Pinpoint the cell where the given text exists, returning its (x, y) midpoint coordinate. 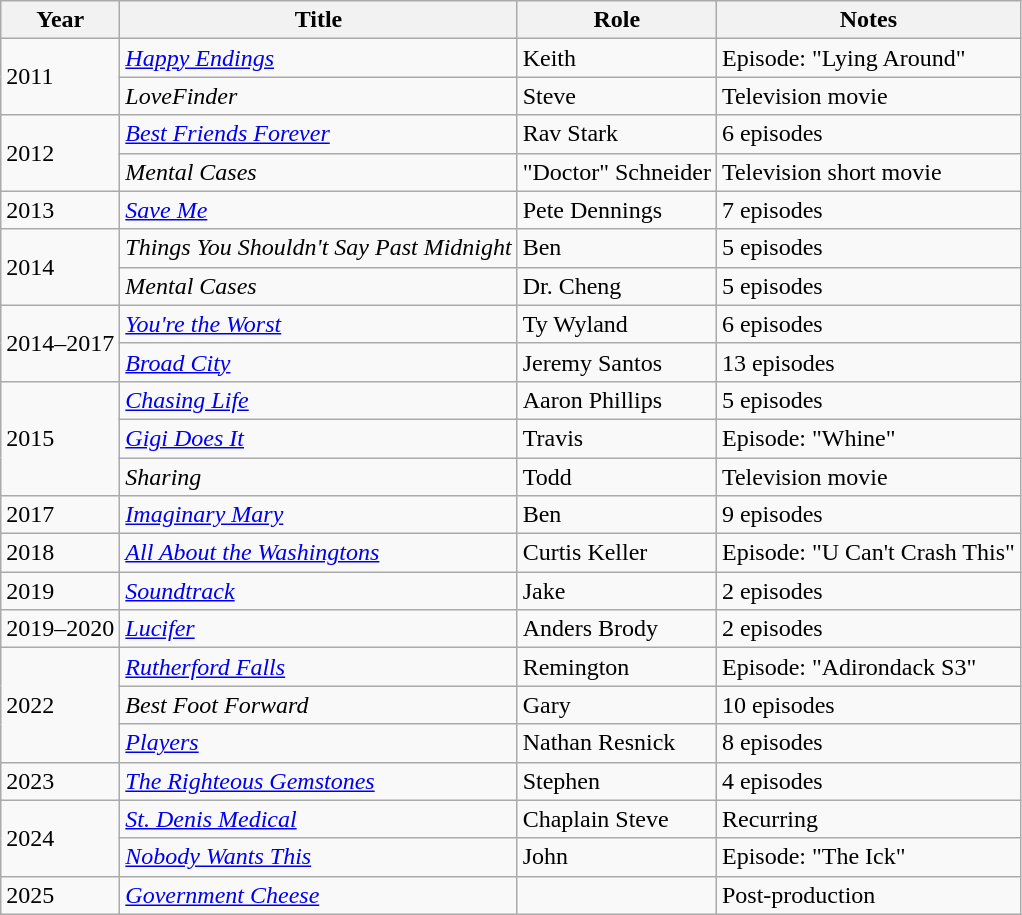
Anders Brody (616, 629)
Imaginary Mary (318, 515)
Episode: "Lying Around" (868, 58)
Chaplain Steve (616, 819)
13 episodes (868, 362)
St. Denis Medical (318, 819)
Keith (616, 58)
2014 (60, 267)
Jake (616, 591)
Best Friends Forever (318, 134)
Pete Dennings (616, 210)
4 episodes (868, 781)
Gary (616, 705)
2013 (60, 210)
2019–2020 (60, 629)
9 episodes (868, 515)
2012 (60, 153)
2018 (60, 553)
2019 (60, 591)
Best Foot Forward (318, 705)
2014–2017 (60, 343)
Travis (616, 438)
Happy Endings (318, 58)
All About the Washingtons (318, 553)
Year (60, 20)
You're the Worst (318, 324)
Episode: "The Ick" (868, 857)
"Doctor" Schneider (616, 172)
Stephen (616, 781)
2015 (60, 438)
2023 (60, 781)
Jeremy Santos (616, 362)
Chasing Life (318, 400)
2017 (60, 515)
2025 (60, 895)
Title (318, 20)
Steve (616, 96)
Sharing (318, 477)
The Righteous Gemstones (318, 781)
Rav Stark (616, 134)
Aaron Phillips (616, 400)
Nathan Resnick (616, 743)
Todd (616, 477)
Episode: "Whine" (868, 438)
8 episodes (868, 743)
Role (616, 20)
2022 (60, 705)
Rutherford Falls (318, 667)
Save Me (318, 210)
Government Cheese (318, 895)
Nobody Wants This (318, 857)
2011 (60, 77)
Episode: "Adirondack S3" (868, 667)
2024 (60, 838)
Notes (868, 20)
Ty Wyland (616, 324)
Episode: "U Can't Crash This" (868, 553)
John (616, 857)
Remington (616, 667)
Things You Shouldn't Say Past Midnight (318, 248)
Broad City (318, 362)
Gigi Does It (318, 438)
Curtis Keller (616, 553)
Post-production (868, 895)
Recurring (868, 819)
Soundtrack (318, 591)
7 episodes (868, 210)
Dr. Cheng (616, 286)
10 episodes (868, 705)
Players (318, 743)
Lucifer (318, 629)
LoveFinder (318, 96)
Television short movie (868, 172)
